Pinpoint the cell where the given text exists, returning its [X, Y] midpoint coordinate. 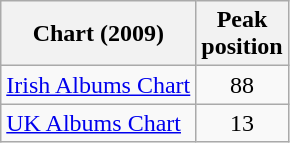
Peakposition [242, 34]
Irish Albums Chart [98, 85]
88 [242, 85]
UK Albums Chart [98, 123]
13 [242, 123]
Chart (2009) [98, 34]
